Output the (X, Y) coordinate of the center of the cell containing the given text.  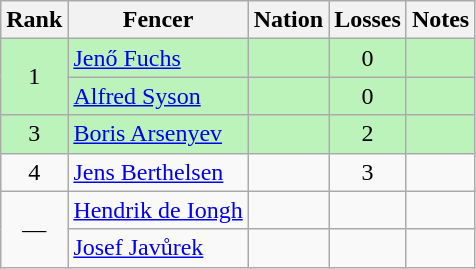
4 (34, 172)
Boris Arsenyev (158, 134)
Alfred Syson (158, 96)
Hendrik de Iongh (158, 210)
Jenő Fuchs (158, 58)
Josef Javůrek (158, 248)
1 (34, 77)
Fencer (158, 20)
Rank (34, 20)
Jens Berthelsen (158, 172)
Notes (440, 20)
Nation (288, 20)
2 (368, 134)
Losses (368, 20)
— (34, 229)
